Determine the (x, y) coordinate at the center of the cell enclosing the given text.  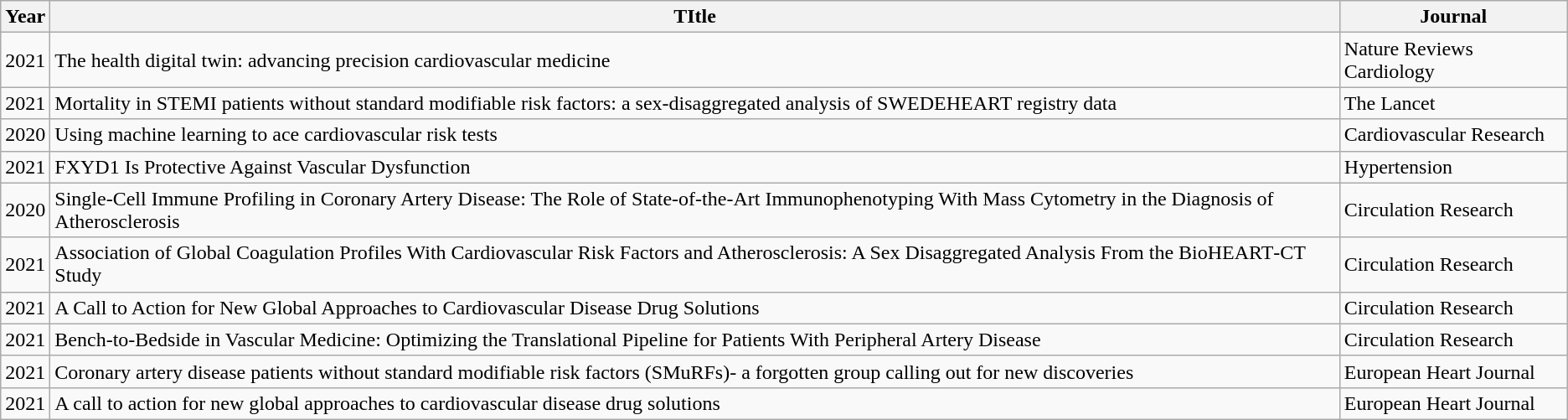
TItle (695, 17)
A Call to Action for New Global Approaches to Cardiovascular Disease Drug Solutions (695, 308)
The Lancet (1453, 103)
A call to action for new global approaches to cardiovascular disease drug solutions (695, 403)
Coronary artery disease patients without standard modifiable risk factors (SMuRFs)- a forgotten group calling out for new discoveries (695, 371)
Year (25, 17)
Hypertension (1453, 167)
Bench-to-Bedside in Vascular Medicine: Optimizing the Translational Pipeline for Patients With Peripheral Artery Disease (695, 340)
Mortality in STEMI patients without standard modifiable risk factors: a sex-disaggregated analysis of SWEDEHEART registry data (695, 103)
The health digital twin: advancing precision cardiovascular medicine (695, 60)
FXYD1 Is Protective Against Vascular Dysfunction (695, 167)
Nature Reviews Cardiology (1453, 60)
Cardiovascular Research (1453, 135)
Using machine learning to ace cardiovascular risk tests (695, 135)
Journal (1453, 17)
